Capture the cell that displays the provided text and extract its (x, y) central coordinate. 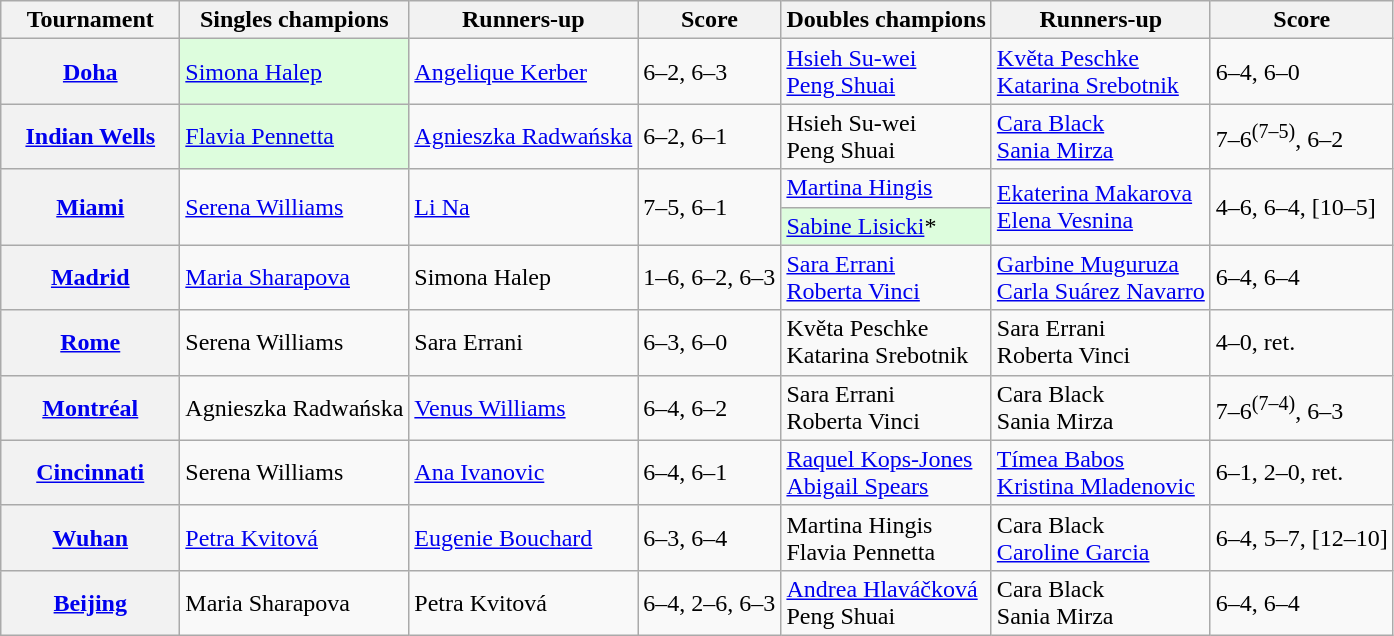
Miami (90, 207)
4–6, 6–4, [10–5] (1302, 207)
7–6(7–4), 6–3 (1302, 408)
Ekaterina Makarova Elena Vesnina (1100, 207)
6–3, 6–4 (710, 538)
7–6(7–5), 6–2 (1302, 136)
7–5, 6–1 (710, 207)
Sara Errani (524, 342)
6–3, 6–0 (710, 342)
Sabine Lisicki* (886, 226)
Cincinnati (90, 472)
Cara Black Caroline Garcia (1100, 538)
6–1, 2–0, ret. (1302, 472)
Wuhan (90, 538)
Doubles champions (886, 20)
Beijing (90, 602)
Angelique Kerber (524, 72)
Eugenie Bouchard (524, 538)
Indian Wells (90, 136)
Venus Williams (524, 408)
Tournament (90, 20)
Tímea Babos Kristina Mladenovic (1100, 472)
6–2, 6–3 (710, 72)
Martina Hingis Flavia Pennetta (886, 538)
Ana Ivanovic (524, 472)
Rome (90, 342)
6–4, 5–7, [12–10] (1302, 538)
6–2, 6–1 (710, 136)
Andrea Hlaváčková Peng Shuai (886, 602)
Doha (90, 72)
6–4, 2–6, 6–3 (710, 602)
Madrid (90, 278)
4–0, ret. (1302, 342)
Singles champions (294, 20)
Flavia Pennetta (294, 136)
6–4, 6–1 (710, 472)
Montréal (90, 408)
6–4, 6–2 (710, 408)
Garbine Muguruza Carla Suárez Navarro (1100, 278)
Raquel Kops-Jones Abigail Spears (886, 472)
Li Na (524, 207)
Martina Hingis (886, 188)
6–4, 6–0 (1302, 72)
1–6, 6–2, 6–3 (710, 278)
